Find where the given text appears and provide that cell's center as [x, y] coordinate. 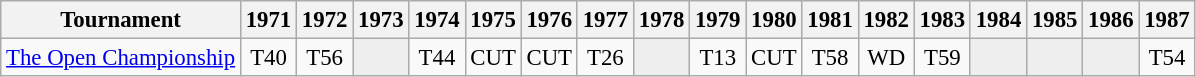
T58 [830, 58]
1985 [1055, 20]
1980 [774, 20]
1975 [493, 20]
1984 [998, 20]
1981 [830, 20]
T26 [605, 58]
T59 [942, 58]
1987 [1167, 20]
T44 [437, 58]
T54 [1167, 58]
1978 [661, 20]
The Open Championship [121, 58]
1983 [942, 20]
1977 [605, 20]
1971 [268, 20]
1974 [437, 20]
1976 [549, 20]
1972 [325, 20]
1986 [1111, 20]
Tournament [121, 20]
T13 [718, 58]
T40 [268, 58]
WD [886, 58]
1973 [381, 20]
1979 [718, 20]
1982 [886, 20]
T56 [325, 58]
